Output the (x, y) coordinate of the center of the cell containing the given text.  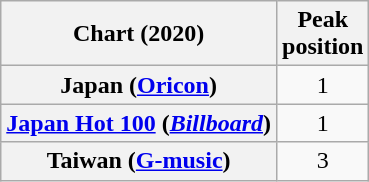
Taiwan (G-music) (139, 161)
Japan Hot 100 (Billboard) (139, 123)
Chart (2020) (139, 34)
Peakposition (323, 34)
3 (323, 161)
Japan (Oricon) (139, 85)
